For the text-containing cell, return its midpoint in (X, Y) coordinate format. 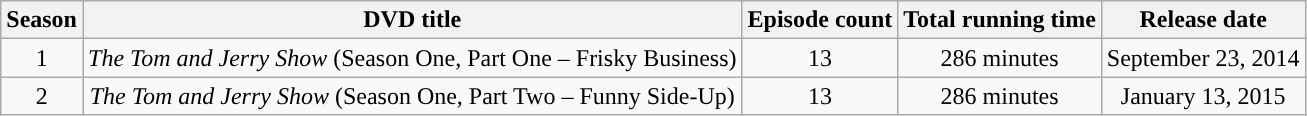
DVD title (412, 20)
The Tom and Jerry Show (Season One, Part Two – Funny Side-Up) (412, 96)
Episode count (820, 20)
Release date (1203, 20)
1 (42, 58)
January 13, 2015 (1203, 96)
2 (42, 96)
September 23, 2014 (1203, 58)
The Tom and Jerry Show (Season One, Part One – Frisky Business) (412, 58)
Season (42, 20)
Total running time (1000, 20)
